Determine the (x, y) coordinate at the center of the cell enclosing the given text.  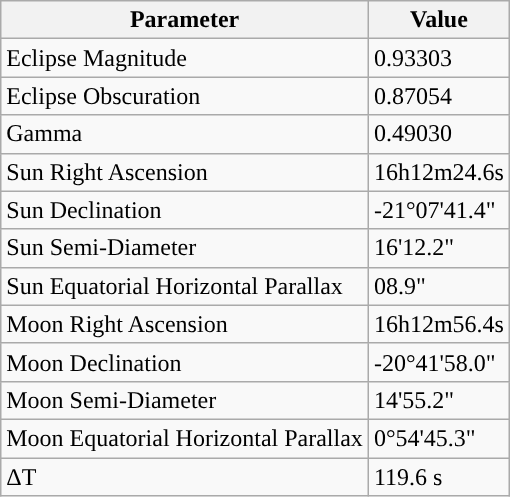
0.93303 (438, 58)
Sun Right Ascension (185, 172)
Moon Equatorial Horizontal Parallax (185, 438)
0.49030 (438, 134)
-21°07'41.4" (438, 210)
ΔT (185, 477)
08.9" (438, 286)
16h12m24.6s (438, 172)
-20°41'58.0" (438, 362)
Sun Semi-Diameter (185, 248)
16h12m56.4s (438, 324)
Eclipse Magnitude (185, 58)
119.6 s (438, 477)
16'12.2" (438, 248)
Value (438, 20)
Sun Declination (185, 210)
Gamma (185, 134)
Moon Semi-Diameter (185, 400)
Moon Right Ascension (185, 324)
14'55.2" (438, 400)
Sun Equatorial Horizontal Parallax (185, 286)
Eclipse Obscuration (185, 96)
0.87054 (438, 96)
0°54'45.3" (438, 438)
Parameter (185, 20)
Moon Declination (185, 362)
